Identify which cell holds the provided text, then report its (X, Y) central coordinate. 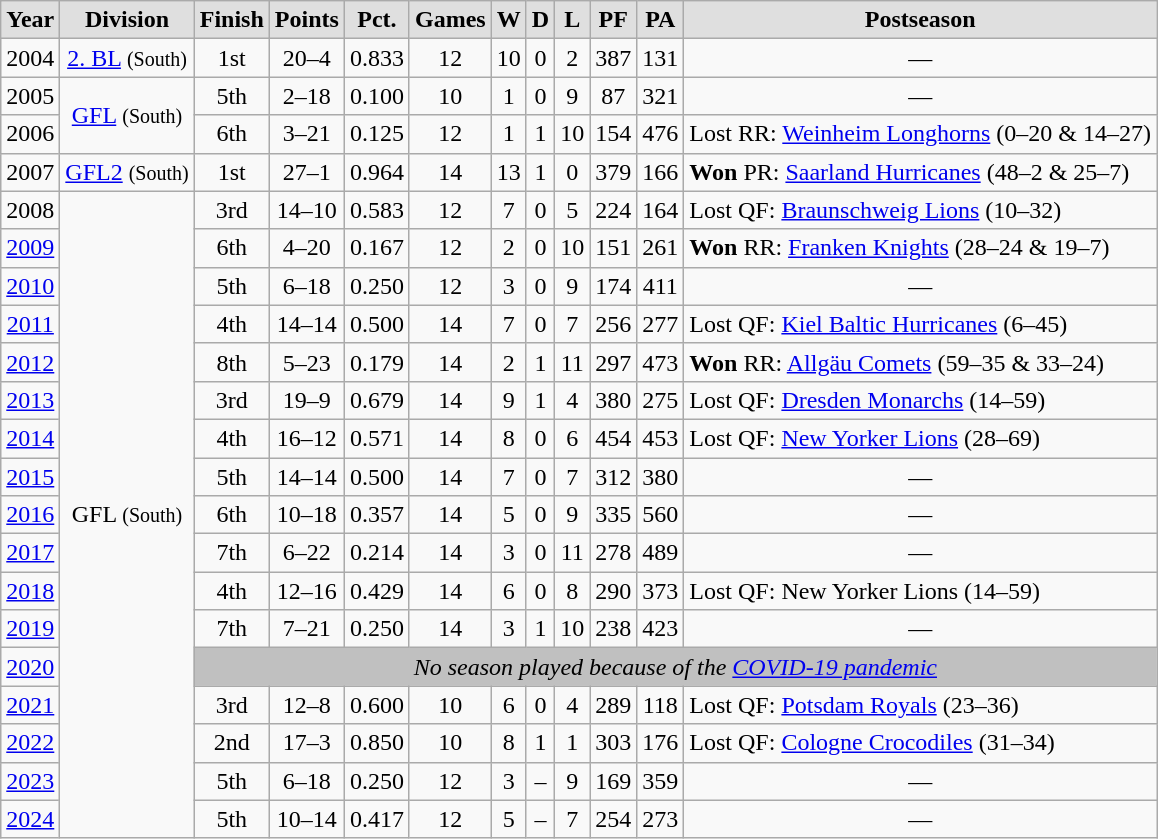
0.417 (376, 819)
No season played because of the COVID-19 pandemic (675, 667)
Division (127, 20)
D (540, 20)
261 (660, 248)
290 (614, 591)
2021 (30, 705)
2022 (30, 743)
489 (660, 553)
Lost QF: New Yorker Lions (14–59) (920, 591)
273 (660, 819)
387 (614, 58)
Lost QF: New Yorker Lions (28–69) (920, 438)
169 (614, 781)
0.679 (376, 400)
2020 (30, 667)
473 (660, 362)
Points (306, 20)
2005 (30, 96)
0.100 (376, 96)
4–20 (306, 248)
19–9 (306, 400)
166 (660, 172)
2009 (30, 248)
10–18 (306, 515)
312 (614, 477)
560 (660, 515)
131 (660, 58)
277 (660, 324)
12–16 (306, 591)
Won RR: Franken Knights (28–24 & 19–7) (920, 248)
0.214 (376, 553)
0.850 (376, 743)
0.583 (376, 210)
476 (660, 134)
254 (614, 819)
0.357 (376, 515)
Games (450, 20)
0.179 (376, 362)
379 (614, 172)
454 (614, 438)
0.964 (376, 172)
Lost RR: Weinheim Longhorns (0–20 & 14–27) (920, 134)
2012 (30, 362)
Lost QF: Kiel Baltic Hurricanes (6–45) (920, 324)
Lost QF: Dresden Monarchs (14–59) (920, 400)
Won PR: Saarland Hurricanes (48–2 & 25–7) (920, 172)
2014 (30, 438)
PF (614, 20)
303 (614, 743)
0.833 (376, 58)
373 (660, 591)
2006 (30, 134)
297 (614, 362)
Finish (232, 20)
2018 (30, 591)
118 (660, 705)
359 (660, 781)
27–1 (306, 172)
2004 (30, 58)
20–4 (306, 58)
0.571 (376, 438)
2024 (30, 819)
2011 (30, 324)
Pct. (376, 20)
2023 (30, 781)
12–8 (306, 705)
Year (30, 20)
0.600 (376, 705)
8th (232, 362)
2007 (30, 172)
289 (614, 705)
0.429 (376, 591)
L (572, 20)
0.125 (376, 134)
2017 (30, 553)
224 (614, 210)
411 (660, 286)
0.167 (376, 248)
256 (614, 324)
423 (660, 629)
13 (508, 172)
453 (660, 438)
Won RR: Allgäu Comets (59–35 & 33–24) (920, 362)
PA (660, 20)
151 (614, 248)
W (508, 20)
278 (614, 553)
17–3 (306, 743)
154 (614, 134)
Lost QF: Potsdam Royals (23–36) (920, 705)
335 (614, 515)
16–12 (306, 438)
2013 (30, 400)
Postseason (920, 20)
10–14 (306, 819)
2019 (30, 629)
2. BL (South) (127, 58)
2nd (232, 743)
238 (614, 629)
275 (660, 400)
87 (614, 96)
7–21 (306, 629)
2008 (30, 210)
2010 (30, 286)
GFL2 (South) (127, 172)
174 (614, 286)
176 (660, 743)
14–10 (306, 210)
Lost QF: Braunschweig Lions (10–32) (920, 210)
3–21 (306, 134)
2–18 (306, 96)
2016 (30, 515)
5–23 (306, 362)
164 (660, 210)
6–22 (306, 553)
321 (660, 96)
Lost QF: Cologne Crocodiles (31–34) (920, 743)
2015 (30, 477)
